Output the (x, y) coordinate of the center of the cell containing the given text.  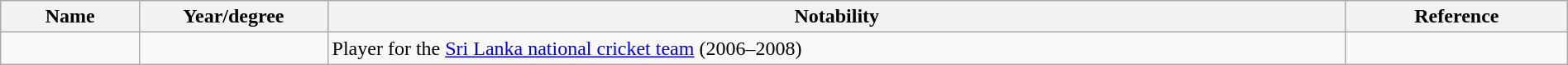
Notability (837, 17)
Player for the Sri Lanka national cricket team (2006–2008) (837, 48)
Reference (1456, 17)
Name (70, 17)
Year/degree (233, 17)
